Return the [x, y] coordinate for the center point of the cell that contains the specified text.  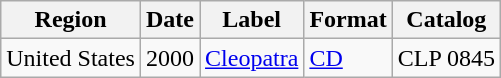
Cleopatra [252, 58]
Format [348, 20]
2000 [170, 58]
CD [348, 58]
United States [71, 58]
CLP 0845 [446, 58]
Region [71, 20]
Date [170, 20]
Catalog [446, 20]
Label [252, 20]
